Scan for the cell matching the given text and deliver its [x, y] coordinate at center. 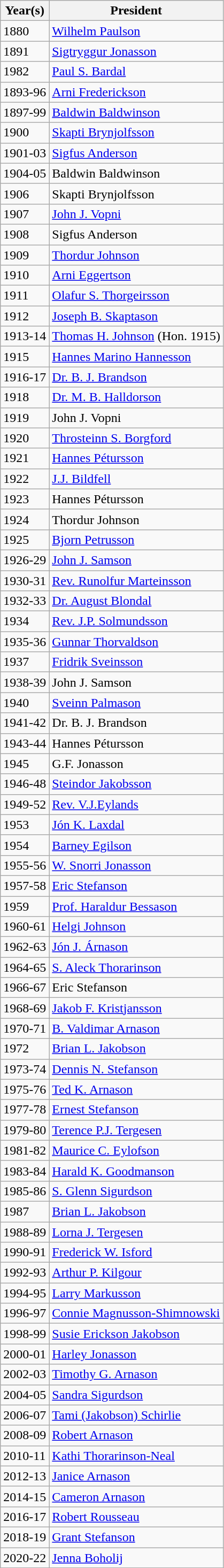
2002-03 [25, 1374]
1990-91 [25, 1252]
Jakob F. Kristjansson [136, 1008]
1930-31 [25, 580]
2006-07 [25, 1415]
Lorna J. Tergesen [136, 1232]
1912 [25, 316]
1934 [25, 621]
2000-01 [25, 1354]
1981-82 [25, 1150]
Gunnar Thorvaldson [136, 642]
1960-61 [25, 927]
2020-22 [25, 1558]
J.J. Bildfell [136, 479]
2004-05 [25, 1395]
1987 [25, 1211]
Throsteinn S. Borgford [136, 438]
Dr. August Blondal [136, 601]
2014-15 [25, 1496]
Sveinn Palmason [136, 703]
1970-71 [25, 1028]
Olafur S. Thorgeirsson [136, 296]
1985-86 [25, 1191]
1957-58 [25, 886]
1945 [25, 764]
1938-39 [25, 682]
Steindor Jakobsson [136, 784]
1949-52 [25, 804]
Harley Jonasson [136, 1354]
1901-03 [25, 153]
1897-99 [25, 112]
1880 [25, 31]
Robert Arnason [136, 1435]
1946-48 [25, 784]
Dennis N. Stefanson [136, 1069]
Frederick W. Isford [136, 1252]
1904-05 [25, 173]
Tami (Jakobson) Schirlie [136, 1415]
1922 [25, 479]
Arthur P. Kilgour [136, 1273]
2012-13 [25, 1476]
1992-93 [25, 1273]
Timothy G. Arnason [136, 1374]
1964-65 [25, 967]
1893-96 [25, 92]
1906 [25, 194]
1916-17 [25, 377]
Terence P.J. Tergesen [136, 1130]
1998-99 [25, 1334]
Connie Magnusson-Shimnowski [136, 1313]
1955-56 [25, 865]
Arni Frederickson [136, 92]
1900 [25, 133]
1937 [25, 662]
1909 [25, 255]
Janice Arnason [136, 1476]
2018-19 [25, 1537]
Bjorn Petrusson [136, 540]
Larry Markusson [136, 1293]
1908 [25, 234]
Hannes Marino Hannesson [136, 357]
1913-14 [25, 336]
1907 [25, 214]
Cameron Arnason [136, 1496]
Ted K. Arnason [136, 1089]
1954 [25, 845]
Rev. J.P. Solmundsson [136, 621]
1915 [25, 357]
Dr. M. B. Halldorson [136, 397]
1921 [25, 458]
President [136, 11]
1979-80 [25, 1130]
1975-76 [25, 1089]
S. Aleck Thorarinson [136, 967]
W. Snorri Jonasson [136, 865]
1943-44 [25, 743]
Jón J. Árnason [136, 947]
B. Valdimar Arnason [136, 1028]
Thomas H. Johnson (Hon. 1915) [136, 336]
1982 [25, 72]
1923 [25, 499]
1935-36 [25, 642]
Jenna Boholij [136, 1558]
1968-69 [25, 1008]
1918 [25, 397]
1972 [25, 1049]
Maurice C. Eylofson [136, 1150]
1973-74 [25, 1069]
1996-97 [25, 1313]
Jón K. Laxdal [136, 825]
Grant Stefanson [136, 1537]
Paul S. Bardal [136, 72]
Prof. Haraldur Bessason [136, 906]
1932-33 [25, 601]
Arni Eggertson [136, 275]
Kathi Thorarinson-Neal [136, 1456]
1983-84 [25, 1171]
2016-17 [25, 1517]
1926-29 [25, 560]
Year(s) [25, 11]
G.F. Jonasson [136, 764]
1940 [25, 703]
2010-11 [25, 1456]
Sigtryggur Jonasson [136, 51]
1919 [25, 418]
1924 [25, 519]
1941-42 [25, 723]
Rev. Runolfur Marteinsson [136, 580]
Barney Egilson [136, 845]
1988-89 [25, 1232]
Harald K. Goodmanson [136, 1171]
1959 [25, 906]
1920 [25, 438]
1994-95 [25, 1293]
Robert Rousseau [136, 1517]
1962-63 [25, 947]
1925 [25, 540]
1910 [25, 275]
Fridrik Sveinsson [136, 662]
1977-78 [25, 1110]
1966-67 [25, 988]
S. Glenn Sigurdson [136, 1191]
Joseph B. Skaptason [136, 316]
1911 [25, 296]
Sandra Sigurdson [136, 1395]
1891 [25, 51]
2008-09 [25, 1435]
Susie Erickson Jakobson [136, 1334]
Wilhelm Paulson [136, 31]
Helgi Johnson [136, 927]
Rev. V.J.Eylands [136, 804]
1953 [25, 825]
Ernest Stefanson [136, 1110]
